Scan for the cell matching the given text and deliver its [x, y] coordinate at center. 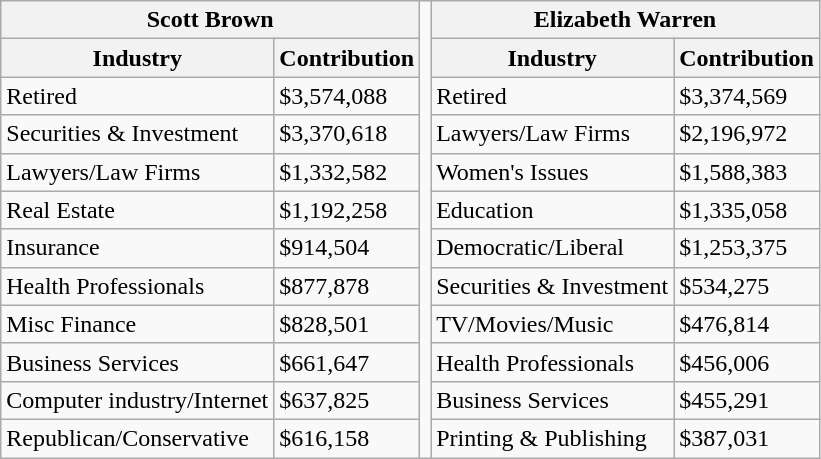
$637,825 [347, 400]
Printing & Publishing [552, 438]
Misc Finance [138, 324]
$455,291 [747, 400]
$1,332,582 [347, 172]
$3,574,088 [347, 96]
$3,370,618 [347, 134]
Democratic/Liberal [552, 248]
$2,196,972 [747, 134]
$616,158 [347, 438]
Republican/Conservative [138, 438]
$534,275 [747, 286]
$476,814 [747, 324]
Insurance [138, 248]
Real Estate [138, 210]
Education [552, 210]
$877,878 [347, 286]
$828,501 [347, 324]
Women's Issues [552, 172]
$3,374,569 [747, 96]
$914,504 [347, 248]
$1,192,258 [347, 210]
Computer industry/Internet [138, 400]
Scott Brown [210, 20]
$1,588,383 [747, 172]
$661,647 [347, 362]
TV/Movies/Music [552, 324]
$387,031 [747, 438]
$1,253,375 [747, 248]
$1,335,058 [747, 210]
Elizabeth Warren [626, 20]
$456,006 [747, 362]
